Search for the cell housing the specified text and yield its [x, y] center coordinate. 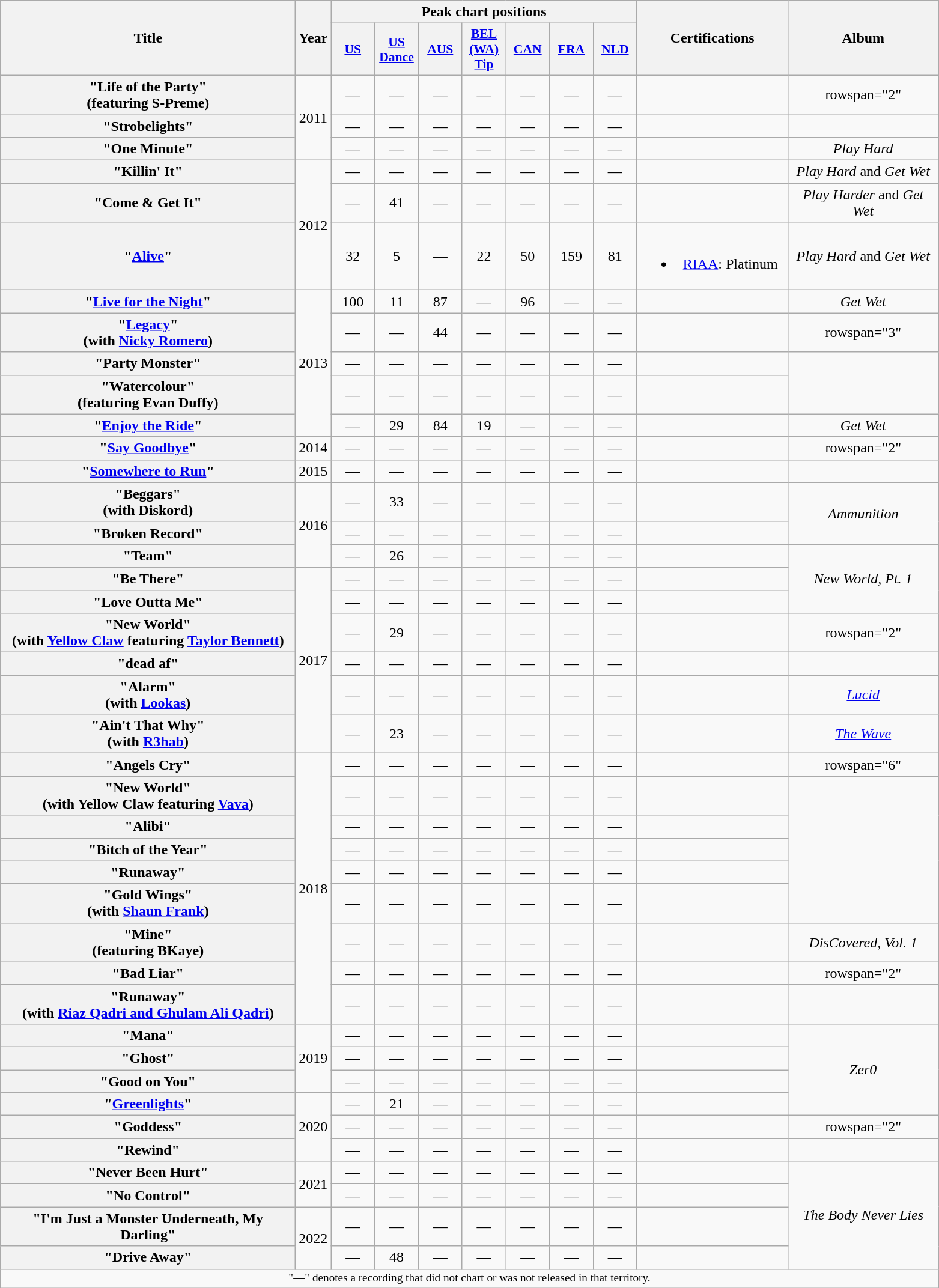
81 [615, 256]
The Wave [863, 734]
The Body Never Lies [863, 1215]
"Beggars"(with Diskord) [148, 502]
"Bitch of the Year" [148, 849]
US Dance [397, 49]
"New World"(with Yellow Claw featuring Vava) [148, 795]
96 [527, 302]
"Life of the Party"(featuring S-Preme) [148, 95]
"Strobelights" [148, 126]
"Party Monster" [148, 363]
"Be There" [148, 579]
"Greenlights" [148, 1104]
2022 [314, 1238]
2016 [314, 525]
Zer0 [863, 1069]
"One Minute" [148, 149]
"No Control" [148, 1195]
Title [148, 38]
Play Harder and Get Wet [863, 203]
159 [572, 256]
100 [353, 302]
22 [484, 256]
"Killin' It" [148, 172]
2020 [314, 1127]
"Say Goodbye" [148, 448]
2021 [314, 1184]
"Ghost" [148, 1058]
"Ain't That Why"(with R3hab) [148, 734]
RIAA: Platinum [713, 256]
"Come & Get It" [148, 203]
Album [863, 38]
"Alibi" [148, 827]
"Goddess" [148, 1127]
"Mine"(featuring BKaye) [148, 942]
"Drive Away" [148, 1257]
2019 [314, 1058]
2011 [314, 118]
50 [527, 256]
"dead af" [148, 664]
"Mana" [148, 1035]
41 [397, 203]
21 [397, 1104]
19 [484, 425]
FRA [572, 49]
"New World"(with Yellow Claw featuring Taylor Bennett) [148, 633]
"Alive" [148, 256]
DisCovered, Vol. 1 [863, 942]
Year [314, 38]
"Rewind" [148, 1150]
2014 [314, 448]
"I'm Just a Monster Underneath, My Darling" [148, 1227]
26 [397, 556]
11 [397, 302]
New World, Pt. 1 [863, 579]
Certifications [713, 38]
23 [397, 734]
2015 [314, 471]
"Love Outta Me" [148, 601]
44 [440, 333]
"Broken Record" [148, 533]
US [353, 49]
33 [397, 502]
"Angels Cry" [148, 765]
BEL(WA)Tip [484, 49]
"Somewhere to Run" [148, 471]
5 [397, 256]
Peak chart positions [484, 12]
Play Hard [863, 149]
"Watercolour"(featuring Evan Duffy) [148, 394]
2012 [314, 225]
"Enjoy the Ride" [148, 425]
84 [440, 425]
Ammunition [863, 513]
Lucid [863, 694]
rowspan="6" [863, 765]
"Good on You" [148, 1081]
2017 [314, 660]
2013 [314, 363]
"Runaway"(with Riaz Qadri and Ghulam Ali Qadri) [148, 1004]
"Bad Liar" [148, 973]
"Gold Wings"(with Shaun Frank) [148, 904]
"Team" [148, 556]
"Live for the Night" [148, 302]
rowspan="3" [863, 333]
87 [440, 302]
AUS [440, 49]
"Legacy"(with Nicky Romero) [148, 333]
NLD [615, 49]
48 [397, 1257]
"Runaway" [148, 872]
CAN [527, 49]
2018 [314, 889]
"—" denotes a recording that did not chart or was not released in that territory. [470, 1278]
"Never Been Hurt" [148, 1173]
"Alarm"(with Lookas) [148, 694]
32 [353, 256]
